Extract the (x, y) coordinate from the center of the cell holding the provided text.  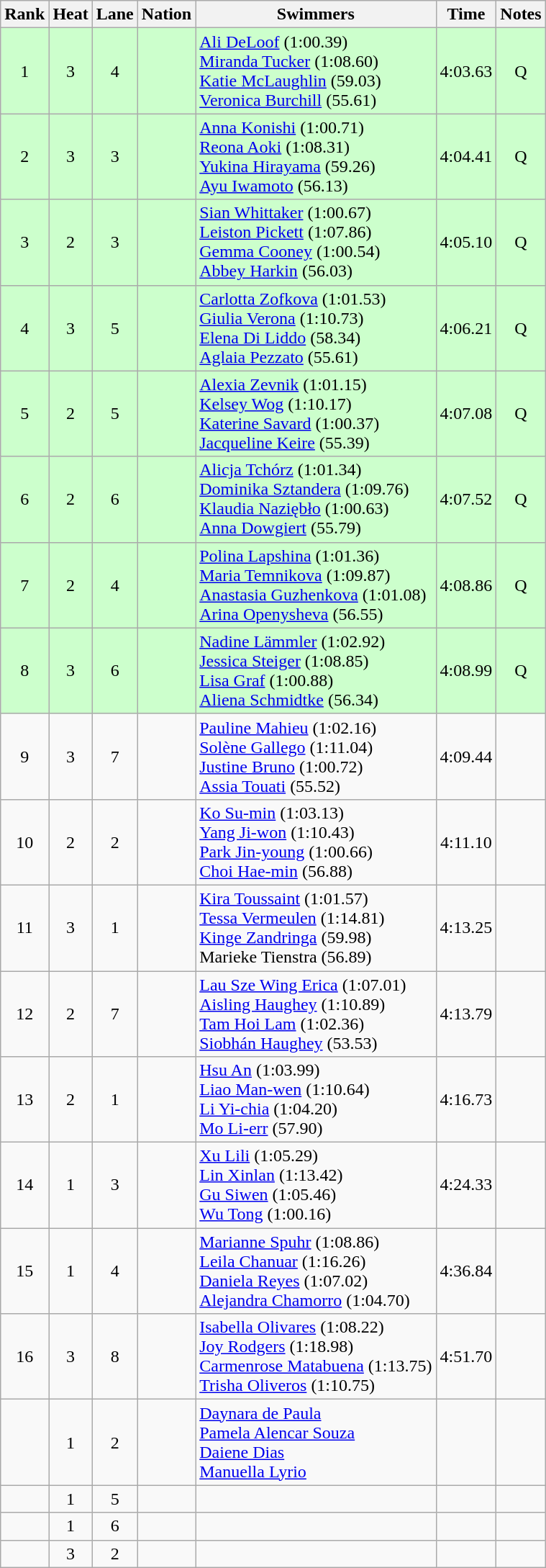
15 (24, 1271)
Polina Lapshina (1:01.36)Maria Temnikova (1:09.87)Anastasia Guzhenkova (1:01.08)Arina Openysheva (56.55) (316, 585)
4:11.10 (466, 842)
4:08.86 (466, 585)
16 (24, 1356)
Lau Sze Wing Erica (1:07.01)Aisling Haughey (1:10.89)Tam Hoi Lam (1:02.36)Siobhán Haughey (53.53) (316, 1014)
Nation (166, 14)
4:04.41 (466, 157)
11 (24, 927)
4:06.21 (466, 328)
Ko Su-min (1:03.13)Yang Ji-won (1:10.43)Park Jin-young (1:00.66)Choi Hae-min (56.88) (316, 842)
Hsu An (1:03.99)Liao Man-wen (1:10.64)Li Yi-chia (1:04.20)Mo Li-err (57.90) (316, 1100)
4:13.25 (466, 927)
Xu Lili (1:05.29)Lin Xinlan (1:13.42)Gu Siwen (1:05.46)Wu Tong (1:00.16) (316, 1185)
Marianne Spuhr (1:08.86)Leila Chanuar (1:16.26)Daniela Reyes (1:07.02)Alejandra Chamorro (1:04.70) (316, 1271)
Carlotta Zofkova (1:01.53)Giulia Verona (1:10.73)Elena Di Liddo (58.34)Aglaia Pezzato (55.61) (316, 328)
9 (24, 756)
Sian Whittaker (1:00.67)Leiston Pickett (1:07.86)Gemma Cooney (1:00.54)Abbey Harkin (56.03) (316, 242)
Heat (70, 14)
4:09.44 (466, 756)
4:51.70 (466, 1356)
4:36.84 (466, 1271)
Alexia Zevnik (1:01.15)Kelsey Wog (1:10.17)Katerine Savard (1:00.37)Jacqueline Keire (55.39) (316, 413)
4:16.73 (466, 1100)
12 (24, 1014)
Time (466, 14)
4:05.10 (466, 242)
Alicja Tchórz (1:01.34)Dominika Sztandera (1:09.76)Klaudia Naziębło (1:00.63)Anna Dowgiert (55.79) (316, 500)
Ali DeLoof (1:00.39)Miranda Tucker (1:08.60)Katie McLaughlin (59.03)Veronica Burchill (55.61) (316, 71)
Nadine Lämmler (1:02.92)Jessica Steiger (1:08.85)Lisa Graf (1:00.88)Aliena Schmidtke (56.34) (316, 671)
Pauline Mahieu (1:02.16)Solène Gallego (1:11.04)Justine Bruno (1:00.72)Assia Touati (55.52) (316, 756)
Daynara de PaulaPamela Alencar SouzaDaiene DiasManuella Lyrio (316, 1443)
4:07.52 (466, 500)
4:03.63 (466, 71)
Isabella Olivares (1:08.22)Joy Rodgers (1:18.98)Carmenrose Matabuena (1:13.75)Trisha Oliveros (1:10.75) (316, 1356)
Kira Toussaint (1:01.57)Tessa Vermeulen (1:14.81)Kinge Zandringa (59.98)Marieke Tienstra (56.89) (316, 927)
Swimmers (316, 14)
14 (24, 1185)
4:24.33 (466, 1185)
Anna Konishi (1:00.71)Reona Aoki (1:08.31)Yukina Hirayama (59.26)Ayu Iwamoto (56.13) (316, 157)
10 (24, 842)
4:13.79 (466, 1014)
Rank (24, 14)
Lane (115, 14)
13 (24, 1100)
4:07.08 (466, 413)
4:08.99 (466, 671)
Notes (521, 14)
